Scan for the cell matching the given text and deliver its [x, y] coordinate at center. 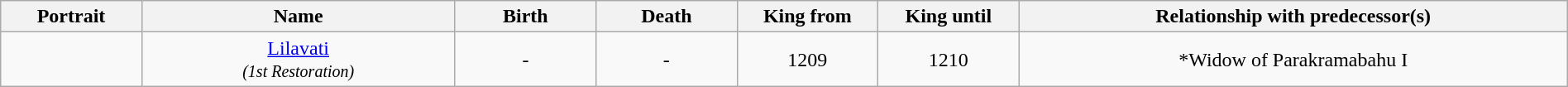
Portrait [71, 17]
Name [298, 17]
Relationship with predecessor(s) [1293, 17]
1210 [949, 60]
King from [807, 17]
1209 [807, 60]
Lilavati(1st Restoration) [298, 60]
*Widow of Parakramabahu I [1293, 60]
Death [667, 17]
King until [949, 17]
Birth [525, 17]
